Detect which cell encompasses the target text, then output its [X, Y] center coordinate. 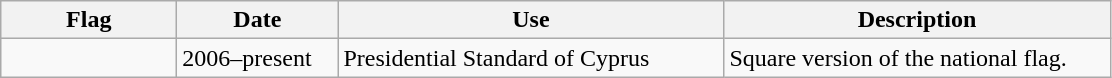
Flag [89, 20]
Date [258, 20]
Description [917, 20]
Presidential Standard of Cyprus [531, 58]
Square version of the national flag. [917, 58]
2006–present [258, 58]
Use [531, 20]
